Return (X, Y) of the center of cell containing provided text 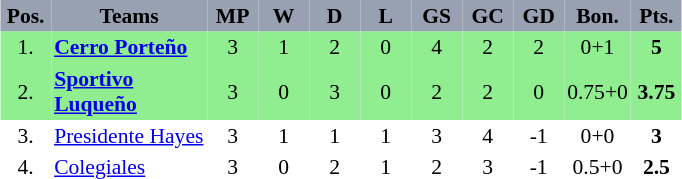
Bon. (598, 16)
W (284, 16)
3.75 (656, 92)
1. (26, 48)
3. (26, 136)
0.75+0 (598, 92)
Pts. (656, 16)
5 (656, 48)
GS (436, 16)
0+1 (598, 48)
Pos. (26, 16)
L (386, 16)
0+0 (598, 136)
GC (488, 16)
Teams (129, 16)
2. (26, 92)
MP (232, 16)
Sportivo Luqueño (129, 92)
Cerro Porteño (129, 48)
Presidente Hayes (129, 136)
GD (538, 16)
D (334, 16)
-1 (538, 136)
